Provide the (x, y) coordinate of the cell's center where the given text is located.  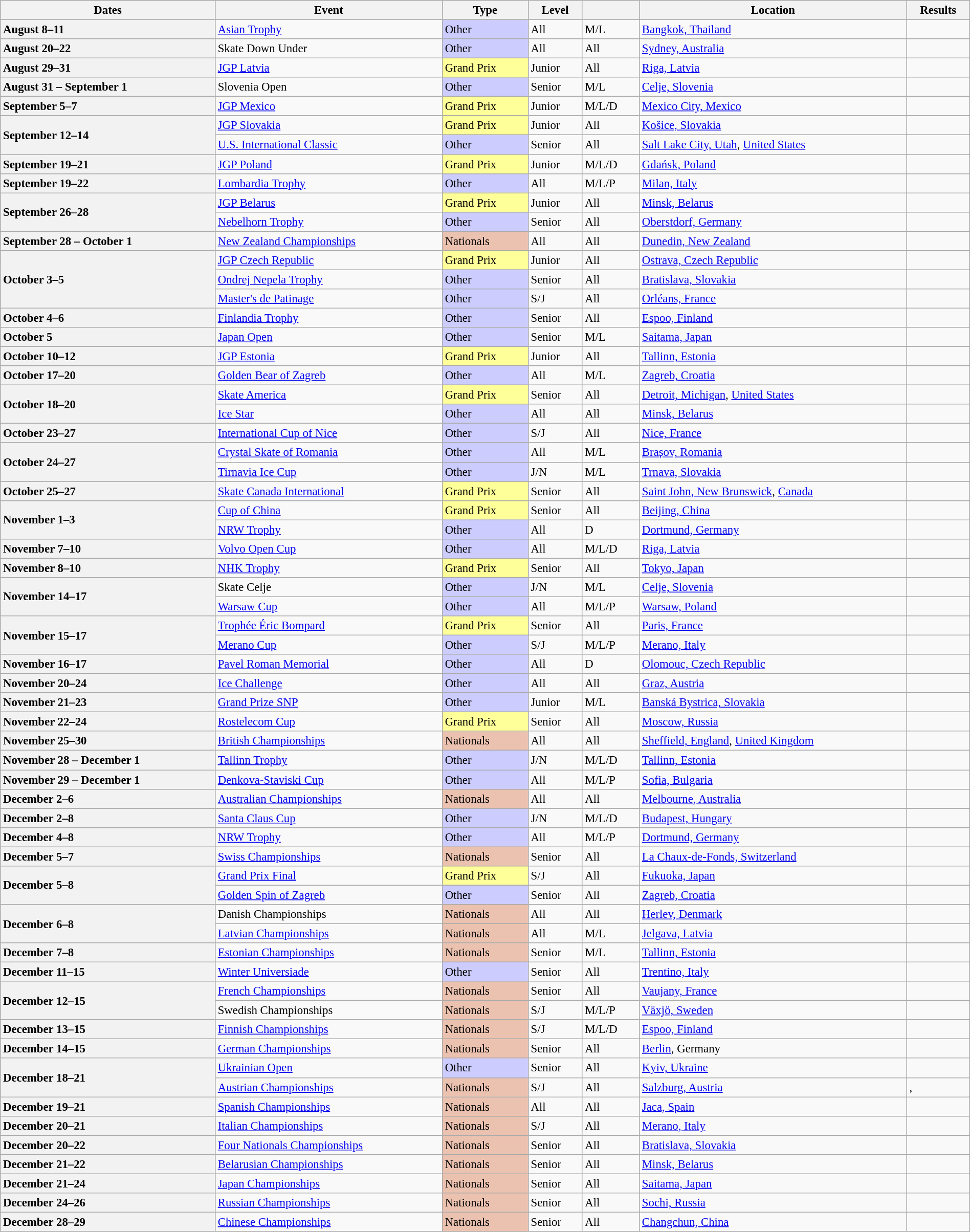
October 17–20 (108, 376)
November 1–3 (108, 520)
Tokyo, Japan (774, 568)
Tallinn Trophy (328, 760)
Fukuoka, Japan (774, 876)
October 4–6 (108, 318)
Latvian Championships (328, 933)
Beijing, China (774, 510)
August 20–22 (108, 49)
Merano Cup (328, 645)
Kyiv, Ukraine (774, 1068)
Dunedin, New Zealand (774, 241)
October 24–27 (108, 463)
December 5–8 (108, 885)
November 22–24 (108, 722)
JGP Mexico (328, 106)
Melbourne, Australia (774, 799)
November 14–17 (108, 597)
Skate Canada International (328, 491)
Master's de Patinage (328, 299)
Herlev, Denmark (774, 914)
Budapest, Hungary (774, 818)
Brașov, Romania (774, 453)
Warsaw, Poland (774, 606)
October 25–27 (108, 491)
September 5–7 (108, 106)
JGP Poland (328, 164)
Sochi, Russia (774, 1203)
Swiss Championships (328, 856)
October 5 (108, 337)
Danish Championships (328, 914)
Japan Open (328, 337)
Košice, Slovakia (774, 125)
December 20–21 (108, 1126)
Cup of China (328, 510)
Changchun, China (774, 1222)
Finnish Championships (328, 1029)
French Championships (328, 991)
La Chaux-de-Fonds, Switzerland (774, 856)
Chinese Championships (328, 1222)
September 26–28 (108, 212)
Mexico City, Mexico (774, 106)
December 11–15 (108, 972)
October 10–12 (108, 357)
November 20–24 (108, 684)
October 3–5 (108, 279)
Trentino, Italy (774, 972)
British Championships (328, 741)
Santa Claus Cup (328, 818)
November 16–17 (108, 664)
Volvo Open Cup (328, 549)
December 12–15 (108, 1001)
December 2–6 (108, 799)
Event (328, 10)
December 6–8 (108, 924)
Results (938, 10)
JGP Latvia (328, 68)
Skate Down Under (328, 49)
Salt Lake City, Utah, United States (774, 145)
Moscow, Russia (774, 722)
Belarusian Championships (328, 1164)
JGP Estonia (328, 357)
December 2–8 (108, 818)
Dates (108, 10)
Level (555, 10)
Rostelecom Cup (328, 722)
Ostrava, Czech Republic (774, 260)
Skate Celje (328, 587)
November 21–23 (108, 702)
November 8–10 (108, 568)
Slovenia Open (328, 87)
Four Nationals Championships (328, 1145)
Ice Challenge (328, 684)
December 7–8 (108, 953)
Sheffield, England, United Kingdom (774, 741)
Russian Championships (328, 1203)
December 21–22 (108, 1164)
Jaca, Spain (774, 1107)
Jelgava, Latvia (774, 933)
Sofia, Bulgaria (774, 780)
November 28 – December 1 (108, 760)
International Cup of Nice (328, 433)
Tirnavia Ice Cup (328, 472)
JGP Slovakia (328, 125)
Winter Universiade (328, 972)
Trophée Éric Bompard (328, 626)
Saint John, New Brunswick, Canada (774, 491)
Location (774, 10)
Graz, Austria (774, 684)
December 13–15 (108, 1029)
Type (485, 10)
Detroit, Michigan, United States (774, 395)
Nebelhorn Trophy (328, 222)
Bangkok, Thailand (774, 30)
Trnava, Slovakia (774, 472)
September 19–22 (108, 183)
Golden Spin of Zagreb (328, 895)
Denkova-Staviski Cup (328, 780)
U.S. International Classic (328, 145)
September 12–14 (108, 135)
December 19–21 (108, 1107)
Ice Star (328, 414)
Oberstdorf, Germany (774, 222)
Australian Championships (328, 799)
Austrian Championships (328, 1087)
Finlandia Trophy (328, 318)
Orléans, France (774, 299)
Berlin, Germany (774, 1049)
November 25–30 (108, 741)
November 7–10 (108, 549)
Japan Championships (328, 1183)
December 24–26 (108, 1203)
December 18–21 (108, 1077)
September 28 – October 1 (108, 241)
November 15–17 (108, 635)
November 29 – December 1 (108, 780)
Gdańsk, Poland (774, 164)
Vaujany, France (774, 991)
JGP Czech Republic (328, 260)
Estonian Championships (328, 953)
December 28–29 (108, 1222)
, (938, 1087)
October 18–20 (108, 404)
New Zealand Championships (328, 241)
Ondrej Nepela Trophy (328, 279)
October 23–27 (108, 433)
Ukrainian Open (328, 1068)
Växjö, Sweden (774, 1010)
December 21–24 (108, 1183)
Asian Trophy (328, 30)
Crystal Skate of Romania (328, 453)
German Championships (328, 1049)
December 20–22 (108, 1145)
JGP Belarus (328, 203)
Sydney, Australia (774, 49)
Nice, France (774, 433)
Paris, France (774, 626)
Olomouc, Czech Republic (774, 664)
Golden Bear of Zagreb (328, 376)
Italian Championships (328, 1126)
Swedish Championships (328, 1010)
August 31 – September 1 (108, 87)
NHK Trophy (328, 568)
Pavel Roman Memorial (328, 664)
Salzburg, Austria (774, 1087)
Lombardia Trophy (328, 183)
Milan, Italy (774, 183)
August 8–11 (108, 30)
Warsaw Cup (328, 606)
Banská Bystrica, Slovakia (774, 702)
Grand Prix Final (328, 876)
December 4–8 (108, 837)
Grand Prize SNP (328, 702)
September 19–21 (108, 164)
August 29–31 (108, 68)
Skate America (328, 395)
Spanish Championships (328, 1107)
December 5–7 (108, 856)
December 14–15 (108, 1049)
